Locate the cell with the specified text and output its [X, Y] center coordinate. 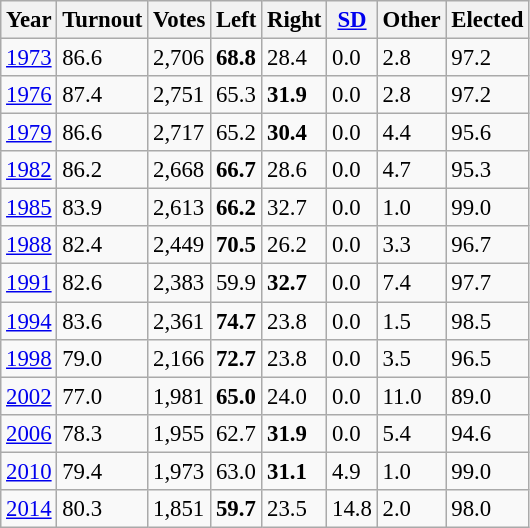
79.0 [102, 358]
3.3 [412, 245]
2,706 [180, 58]
59.7 [236, 509]
1,981 [180, 396]
2010 [29, 471]
95.6 [488, 133]
4.4 [412, 133]
2,717 [180, 133]
1.5 [412, 321]
78.3 [102, 433]
1991 [29, 283]
98.5 [488, 321]
72.7 [236, 358]
SD [352, 20]
5.4 [412, 433]
62.7 [236, 433]
Other [412, 20]
2.0 [412, 509]
1985 [29, 208]
2006 [29, 433]
82.6 [102, 283]
59.9 [236, 283]
83.6 [102, 321]
1973 [29, 58]
70.5 [236, 245]
2,383 [180, 283]
28.4 [294, 58]
87.4 [102, 95]
31.1 [294, 471]
2014 [29, 509]
1998 [29, 358]
63.0 [236, 471]
4.7 [412, 170]
1,851 [180, 509]
65.0 [236, 396]
98.0 [488, 509]
89.0 [488, 396]
3.5 [412, 358]
28.6 [294, 170]
26.2 [294, 245]
Left [236, 20]
83.9 [102, 208]
2002 [29, 396]
2,361 [180, 321]
1,955 [180, 433]
1982 [29, 170]
2,751 [180, 95]
94.6 [488, 433]
11.0 [412, 396]
30.4 [294, 133]
Elected [488, 20]
2,613 [180, 208]
82.4 [102, 245]
1,973 [180, 471]
66.2 [236, 208]
1994 [29, 321]
96.5 [488, 358]
2,449 [180, 245]
68.8 [236, 58]
77.0 [102, 396]
74.7 [236, 321]
23.5 [294, 509]
24.0 [294, 396]
1976 [29, 95]
65.3 [236, 95]
2,668 [180, 170]
95.3 [488, 170]
2,166 [180, 358]
14.8 [352, 509]
Right [294, 20]
96.7 [488, 245]
65.2 [236, 133]
86.2 [102, 170]
4.9 [352, 471]
Turnout [102, 20]
7.4 [412, 283]
1979 [29, 133]
97.7 [488, 283]
66.7 [236, 170]
Year [29, 20]
Votes [180, 20]
1988 [29, 245]
80.3 [102, 509]
79.4 [102, 471]
